Extract the (x, y) coordinate from the center of the cell holding the provided text.  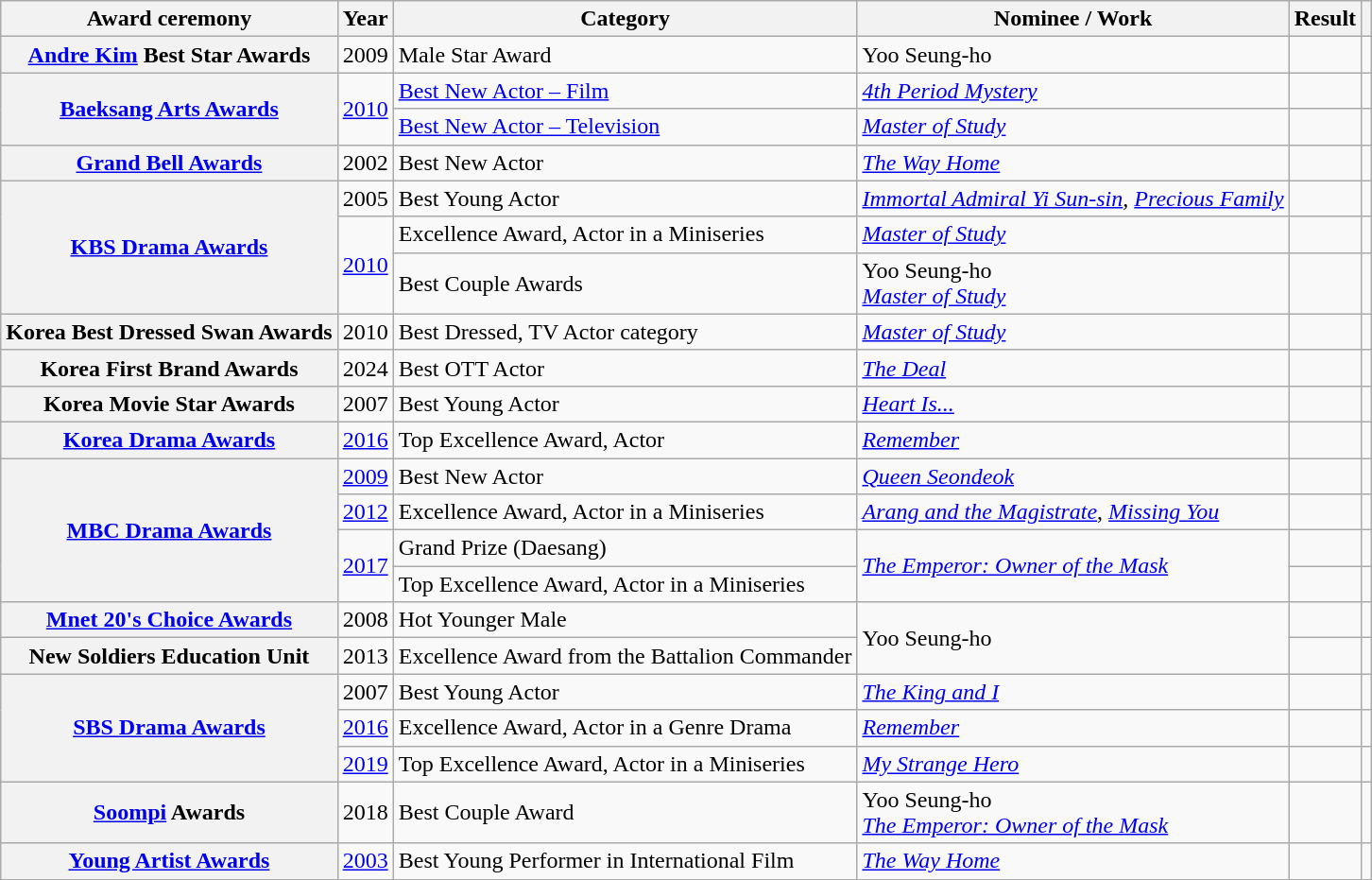
Best New Actor – Television (626, 127)
MBC Drama Awards (169, 529)
Best OTT Actor (626, 368)
Grand Prize (Daesang) (626, 548)
Top Excellence Award, Actor (626, 440)
2017 (365, 566)
Immortal Admiral Yi Sun-sin, Precious Family (1073, 198)
Korea Movie Star Awards (169, 404)
Best Couple Awards (626, 284)
The Emperor: Owner of the Mask (1073, 566)
Excellence Award, Actor in a Genre Drama (626, 728)
2002 (365, 163)
Hot Younger Male (626, 620)
Yoo Seung-ho Master of Study (1073, 284)
2019 (365, 764)
Best Couple Award (626, 813)
Soompi Awards (169, 813)
Korea First Brand Awards (169, 368)
Korea Best Dressed Swan Awards (169, 332)
Arang and the Magistrate, Missing You (1073, 512)
Best New Actor – Film (626, 91)
2003 (365, 861)
2008 (365, 620)
2012 (365, 512)
Heart Is... (1073, 404)
2018 (365, 813)
4th Period Mystery (1073, 91)
New Soldiers Education Unit (169, 656)
Baeksang Arts Awards (169, 109)
Yoo Seung-ho The Emperor: Owner of the Mask (1073, 813)
Best Young Performer in International Film (626, 861)
The King and I (1073, 692)
Award ceremony (169, 19)
2024 (365, 368)
Best Dressed, TV Actor category (626, 332)
Korea Drama Awards (169, 440)
My Strange Hero (1073, 764)
Young Artist Awards (169, 861)
Grand Bell Awards (169, 163)
2013 (365, 656)
Result (1325, 19)
Category (626, 19)
Nominee / Work (1073, 19)
Excellence Award from the Battalion Commander (626, 656)
The Deal (1073, 368)
Queen Seondeok (1073, 475)
Mnet 20's Choice Awards (169, 620)
2005 (365, 198)
Andre Kim Best Star Awards (169, 55)
KBS Drama Awards (169, 248)
SBS Drama Awards (169, 728)
Year (365, 19)
Male Star Award (626, 55)
